Search for the cell housing the specified text and yield its (X, Y) center coordinate. 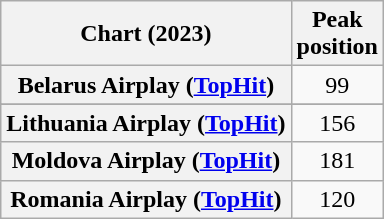
Peakposition (337, 34)
Belarus Airplay (TopHit) (146, 85)
181 (337, 161)
Chart (2023) (146, 34)
99 (337, 85)
Moldova Airplay (TopHit) (146, 161)
156 (337, 123)
120 (337, 199)
Lithuania Airplay (TopHit) (146, 123)
Romania Airplay (TopHit) (146, 199)
